Provide the [x, y] coordinate of the cell's center where the given text is located.  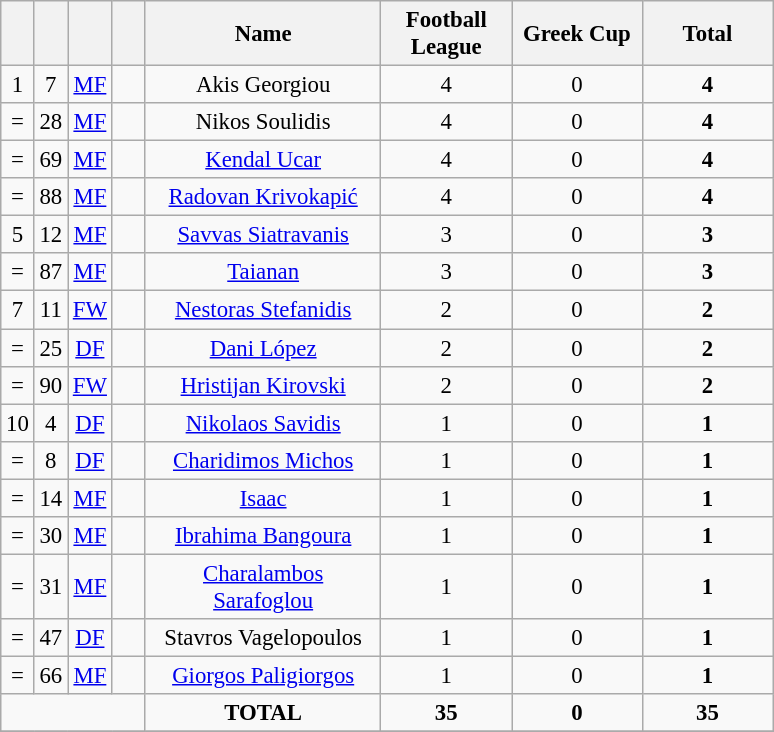
87 [50, 273]
Charalambos Sarafoglou [263, 586]
28 [50, 122]
Savvas Siatravanis [263, 235]
Total [708, 34]
Akis Georgiou [263, 85]
Greek Cup [578, 34]
31 [50, 586]
TOTAL [263, 713]
14 [50, 498]
25 [50, 348]
Nikos Soulidis [263, 122]
Taianan [263, 273]
Charidimos Michos [263, 460]
Hristijan Kirovski [263, 385]
Kendal Ucar [263, 160]
66 [50, 675]
5 [18, 235]
Stavros Vagelopoulos [263, 638]
Football League [446, 34]
11 [50, 310]
Name [263, 34]
Radovan Krivokapić [263, 197]
69 [50, 160]
88 [50, 197]
10 [18, 423]
30 [50, 536]
Nestoras Stefanidis [263, 310]
Dani López [263, 348]
8 [50, 460]
Nikolaos Savidis [263, 423]
47 [50, 638]
Giorgos Paligiorgos [263, 675]
90 [50, 385]
Isaac [263, 498]
12 [50, 235]
Ibrahima Bangoura [263, 536]
